Extract the (x, y) coordinate from the center of the cell holding the provided text.  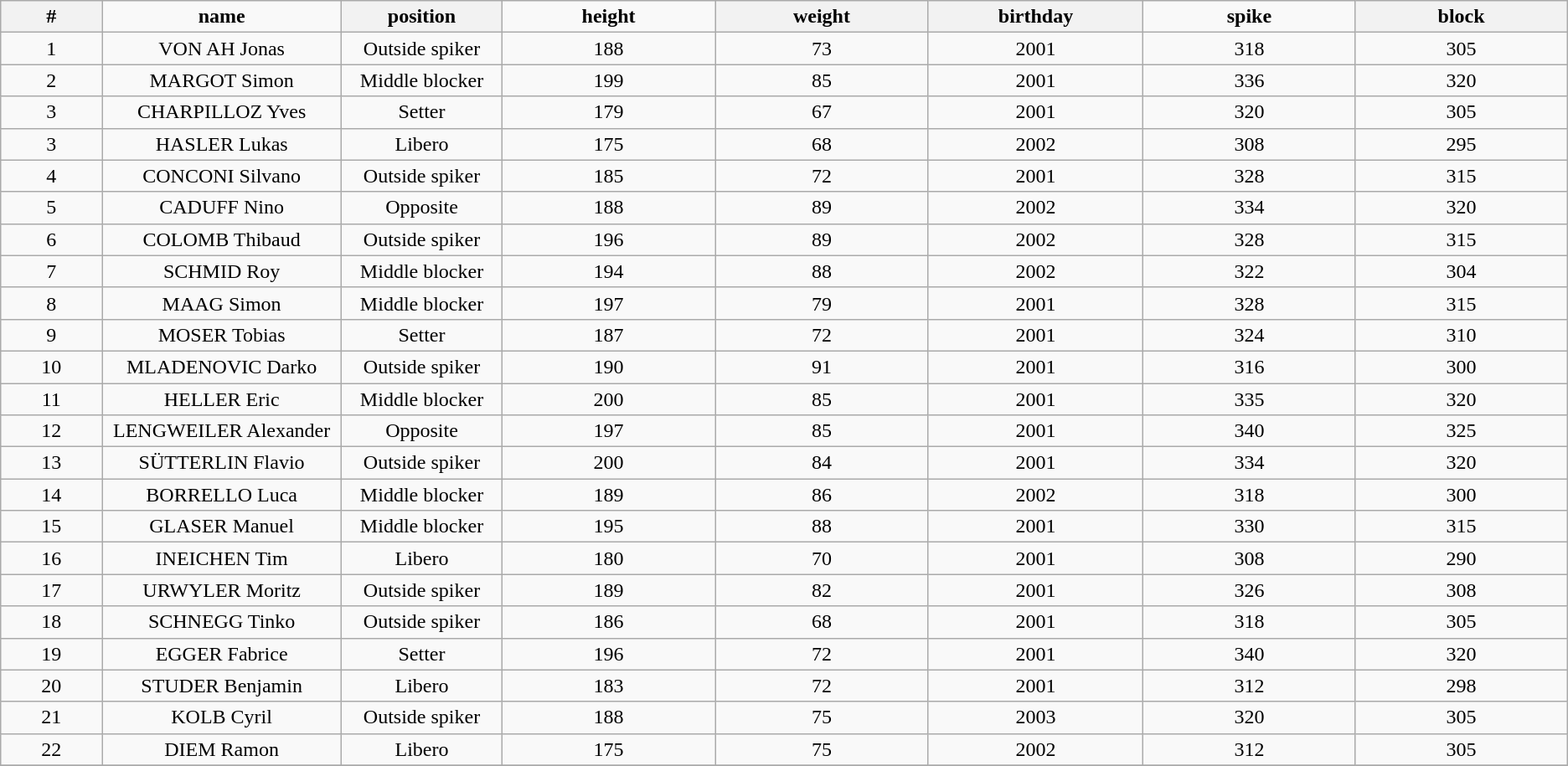
324 (1250, 335)
330 (1250, 527)
birthday (1035, 17)
335 (1250, 399)
SCHNEGG Tinko (222, 622)
179 (609, 112)
186 (609, 622)
weight (823, 17)
9 (52, 335)
4 (52, 176)
SÜTTERLIN Flavio (222, 463)
# (52, 17)
HELLER Eric (222, 399)
187 (609, 335)
6 (52, 239)
183 (609, 686)
position (422, 17)
CONCONI Silvano (222, 176)
MLADENOVIC Darko (222, 367)
79 (823, 303)
194 (609, 271)
18 (52, 622)
298 (1461, 686)
CADUFF Nino (222, 208)
VON AH Jonas (222, 49)
17 (52, 590)
DIEM Ramon (222, 749)
15 (52, 527)
84 (823, 463)
290 (1461, 558)
STUDER Benjamin (222, 686)
height (609, 17)
199 (609, 80)
INEICHEN Tim (222, 558)
190 (609, 367)
KOLB Cyril (222, 717)
GLASER Manuel (222, 527)
COLOMB Thibaud (222, 239)
spike (1250, 17)
316 (1250, 367)
70 (823, 558)
304 (1461, 271)
185 (609, 176)
195 (609, 527)
180 (609, 558)
325 (1461, 431)
322 (1250, 271)
82 (823, 590)
BORRELLO Luca (222, 495)
73 (823, 49)
12 (52, 431)
LENGWEILER Alexander (222, 431)
10 (52, 367)
HASLER Lukas (222, 144)
name (222, 17)
URWYLER Moritz (222, 590)
EGGER Fabrice (222, 654)
13 (52, 463)
CHARPILLOZ Yves (222, 112)
22 (52, 749)
295 (1461, 144)
326 (1250, 590)
MARGOT Simon (222, 80)
20 (52, 686)
block (1461, 17)
67 (823, 112)
336 (1250, 80)
86 (823, 495)
2003 (1035, 717)
7 (52, 271)
21 (52, 717)
14 (52, 495)
SCHMID Roy (222, 271)
11 (52, 399)
91 (823, 367)
5 (52, 208)
MAAG Simon (222, 303)
310 (1461, 335)
1 (52, 49)
16 (52, 558)
2 (52, 80)
8 (52, 303)
19 (52, 654)
MOSER Tobias (222, 335)
